Scan for the cell matching the given text and deliver its (X, Y) coordinate at center. 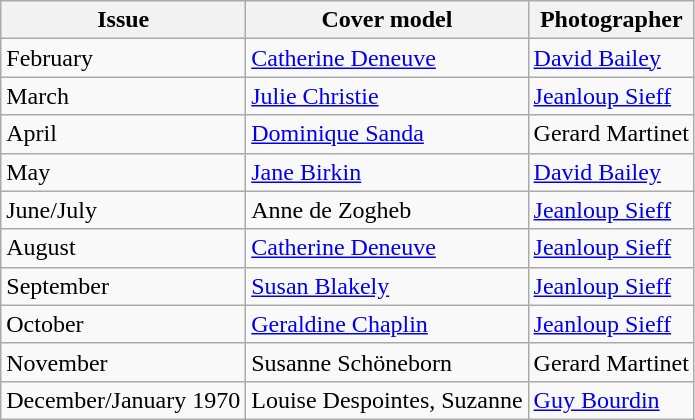
June/July (124, 210)
Julie Christie (387, 96)
November (124, 362)
Louise Despointes, Suzanne (387, 400)
Dominique Sanda (387, 134)
Geraldine Chaplin (387, 324)
Jane Birkin (387, 172)
Cover model (387, 20)
Issue (124, 20)
May (124, 172)
October (124, 324)
Guy Bourdin (611, 400)
March (124, 96)
Anne de Zogheb (387, 210)
December/January 1970 (124, 400)
Photographer (611, 20)
September (124, 286)
Susan Blakely (387, 286)
April (124, 134)
August (124, 248)
February (124, 58)
Susanne Schöneborn (387, 362)
